Return [X, Y] of the center of cell containing provided text 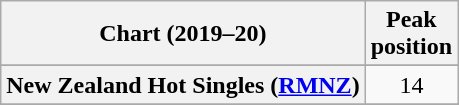
14 [411, 85]
Peakposition [411, 34]
Chart (2019–20) [183, 34]
New Zealand Hot Singles (RMNZ) [183, 85]
